Extract the (X, Y) coordinate from the center of the cell holding the provided text.  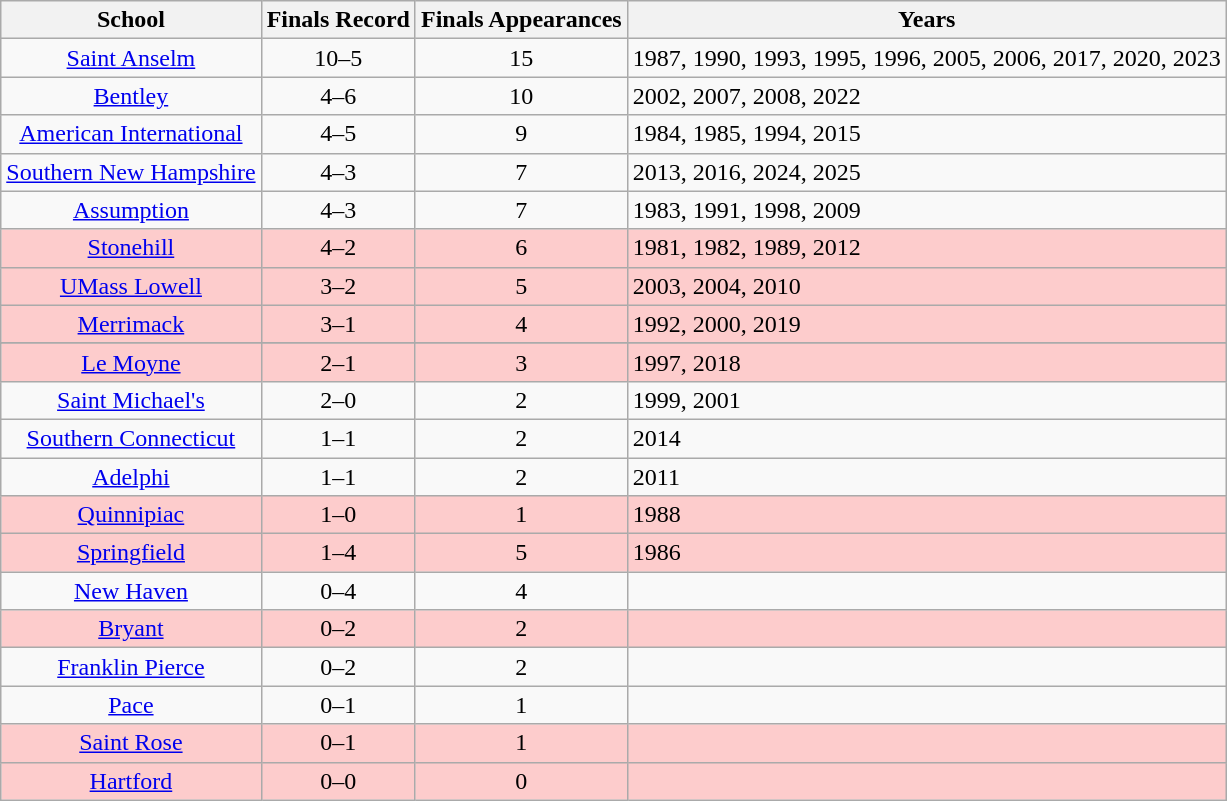
Finals Record (338, 20)
1999, 2001 (926, 400)
1986 (926, 553)
0–4 (338, 591)
10–5 (338, 58)
Saint Rose (131, 743)
Merrimack (131, 324)
10 (521, 96)
1984, 1985, 1994, 2015 (926, 134)
UMass Lowell (131, 286)
6 (521, 248)
2014 (926, 438)
1988 (926, 515)
0 (521, 781)
Years (926, 20)
Southern New Hampshire (131, 172)
2–0 (338, 400)
Bentley (131, 96)
1992, 2000, 2019 (926, 324)
2002, 2007, 2008, 2022 (926, 96)
Pace (131, 705)
Saint Anselm (131, 58)
3–2 (338, 286)
15 (521, 58)
Saint Michael's (131, 400)
1997, 2018 (926, 362)
Hartford (131, 781)
Stonehill (131, 248)
Franklin Pierce (131, 667)
1983, 1991, 1998, 2009 (926, 210)
9 (521, 134)
Le Moyne (131, 362)
1981, 1982, 1989, 2012 (926, 248)
Bryant (131, 629)
1987, 1990, 1993, 1995, 1996, 2005, 2006, 2017, 2020, 2023 (926, 58)
New Haven (131, 591)
Assumption (131, 210)
4–2 (338, 248)
American International (131, 134)
3 (521, 362)
Finals Appearances (521, 20)
3–1 (338, 324)
1–4 (338, 553)
4–6 (338, 96)
Southern Connecticut (131, 438)
Adelphi (131, 477)
2003, 2004, 2010 (926, 286)
2013, 2016, 2024, 2025 (926, 172)
School (131, 20)
0–0 (338, 781)
2011 (926, 477)
1–0 (338, 515)
Springfield (131, 553)
2–1 (338, 362)
Quinnipiac (131, 515)
4–5 (338, 134)
